From the cell containing the given text, extract its center point as [X, Y] coordinate. 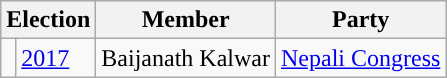
Baijanath Kalwar [186, 58]
2017 [56, 58]
Party [360, 20]
Nepali Congress [360, 58]
Member [186, 20]
Election [48, 20]
